Return (x, y) of the center of cell containing provided text 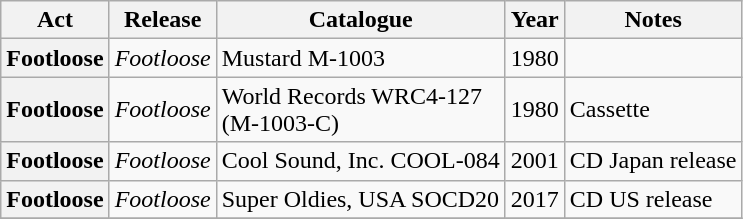
Year (534, 20)
Super Oldies, USA SOCD20 (360, 199)
Cassette (653, 110)
Notes (653, 20)
Release (162, 20)
2001 (534, 161)
CD US release (653, 199)
Act (55, 20)
CD Japan release (653, 161)
Mustard M-1003 (360, 58)
World Records WRC4-127(M-1003-C) (360, 110)
Catalogue (360, 20)
Cool Sound, Inc. COOL-084 (360, 161)
2017 (534, 199)
